Provide the [x, y] coordinate of the cell's center where the given text is located.  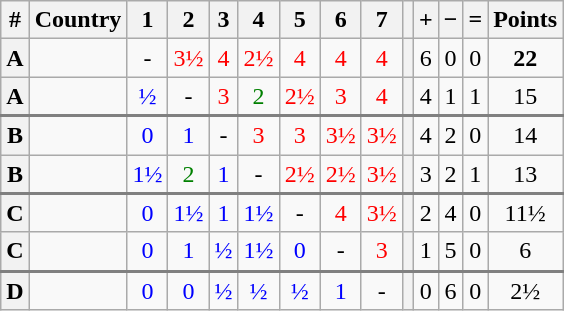
15 [526, 96]
7 [382, 20]
14 [526, 136]
− [450, 20]
22 [526, 58]
Points [526, 20]
13 [526, 174]
Country [78, 20]
+ [426, 20]
= [476, 20]
11½ [526, 212]
# [15, 20]
D [15, 290]
